Extract the [X, Y] coordinate from the center of the cell holding the provided text.  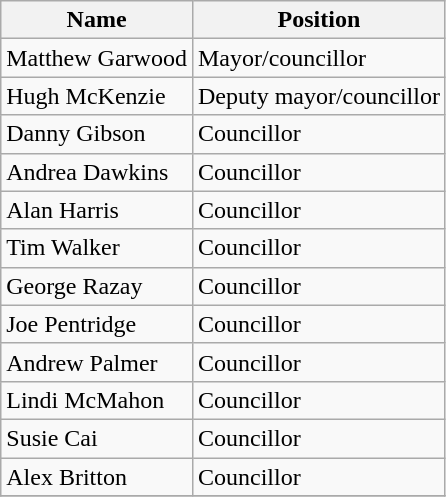
Position [318, 20]
Andrew Palmer [97, 362]
Deputy mayor/councillor [318, 96]
Lindi McMahon [97, 400]
Susie Cai [97, 438]
George Razay [97, 286]
Mayor/councillor [318, 58]
Alex Britton [97, 477]
Danny Gibson [97, 134]
Tim Walker [97, 248]
Name [97, 20]
Hugh McKenzie [97, 96]
Andrea Dawkins [97, 172]
Matthew Garwood [97, 58]
Alan Harris [97, 210]
Joe Pentridge [97, 324]
